Detect which cell encompasses the target text, then output its [x, y] center coordinate. 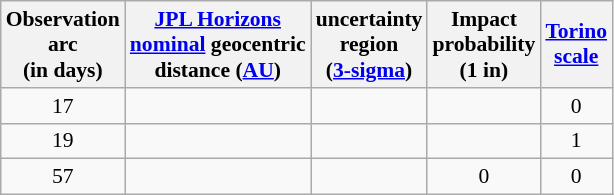
17 [63, 106]
Torinoscale [576, 44]
19 [63, 141]
uncertaintyregion(3-sigma) [370, 44]
Observationarc(in days) [63, 44]
Impactprobability(1 in) [484, 44]
57 [63, 177]
JPL Horizonsnominal geocentricdistance (AU) [218, 44]
1 [576, 141]
